Pinpoint the cell where the given text exists, returning its (x, y) midpoint coordinate. 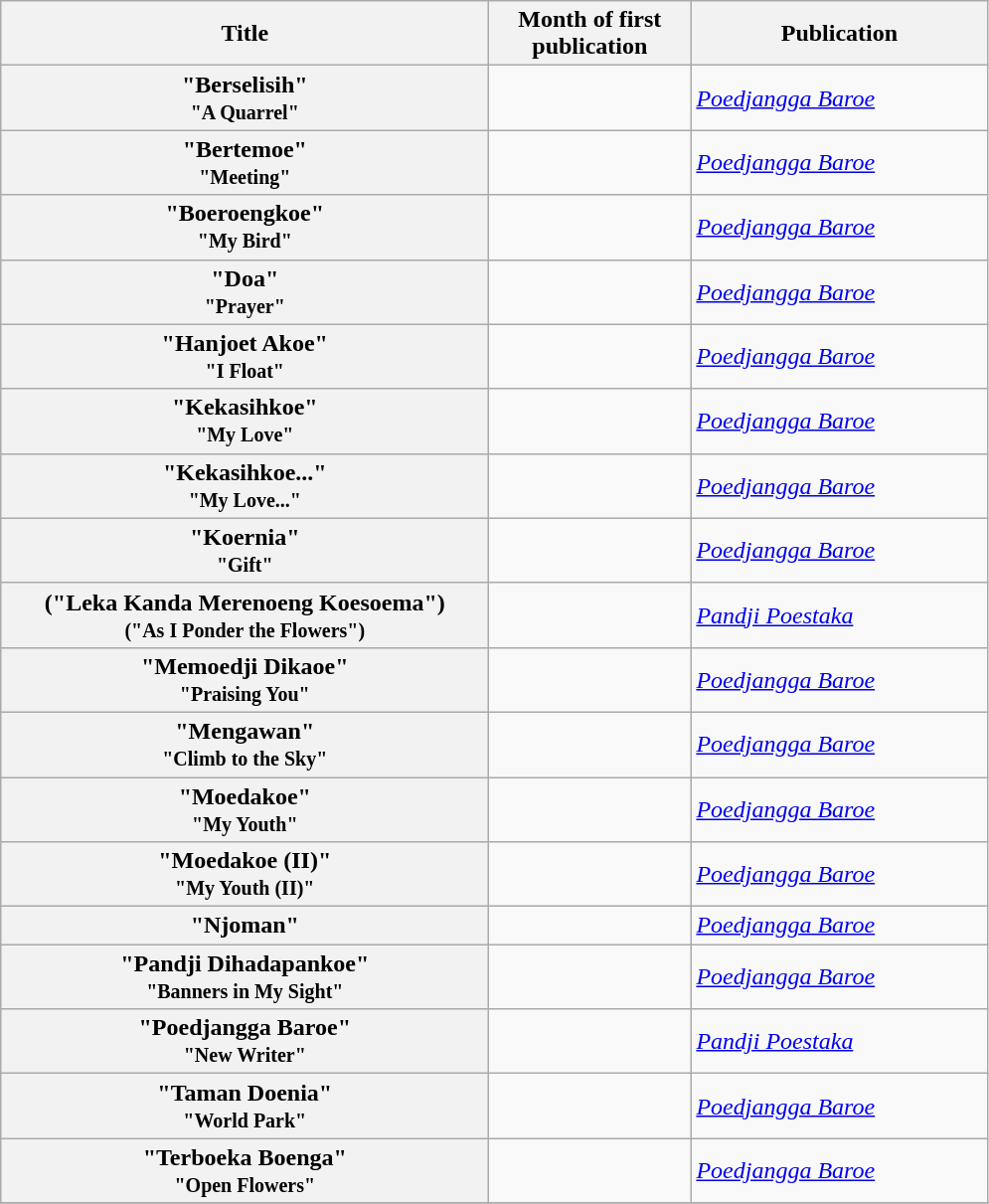
"Taman Doenia""World Park" (245, 1106)
"Boeroengkoe""My Bird" (245, 227)
"Berselisih""A Quarrel" (245, 97)
"Bertemoe""Meeting" (245, 163)
"Koernia""Gift" (245, 551)
"Poedjangga Baroe""New Writer" (245, 1042)
"Moedakoe""My Youth" (245, 809)
"Mengawan""Climb to the Sky" (245, 744)
"Memoedji Dikaoe""Praising You" (245, 680)
"Pandji Dihadapankoe""Banners in My Sight" (245, 976)
Title (245, 34)
"Kekasihkoe""My Love" (245, 422)
"Terboeka Boenga""Open Flowers" (245, 1171)
"Njoman" (245, 926)
Publication (839, 34)
"Doa""Prayer" (245, 292)
"Moedakoe (II)""My Youth (II)" (245, 875)
"Hanjoet Akoe""I Float" (245, 356)
"Kekasihkoe...""My Love..." (245, 485)
Month of first publication (590, 34)
("Leka Kanda Merenoeng Koesoema")("As I Ponder the Flowers") (245, 614)
